Determine the (x, y) coordinate at the center of the cell enclosing the given text.  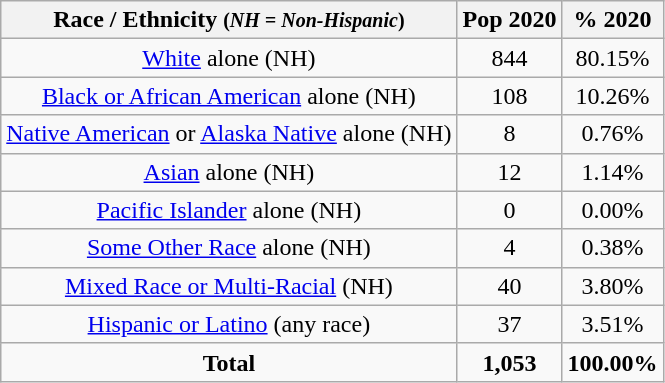
8 (510, 134)
% 2020 (612, 20)
Asian alone (NH) (229, 172)
Hispanic or Latino (any race) (229, 324)
1,053 (510, 362)
108 (510, 96)
3.80% (612, 286)
844 (510, 58)
80.15% (612, 58)
Race / Ethnicity (NH = Non-Hispanic) (229, 20)
0.00% (612, 210)
0 (510, 210)
Black or African American alone (NH) (229, 96)
100.00% (612, 362)
3.51% (612, 324)
Mixed Race or Multi-Racial (NH) (229, 286)
Total (229, 362)
1.14% (612, 172)
White alone (NH) (229, 58)
0.76% (612, 134)
0.38% (612, 248)
4 (510, 248)
Pop 2020 (510, 20)
40 (510, 286)
10.26% (612, 96)
Pacific Islander alone (NH) (229, 210)
Native American or Alaska Native alone (NH) (229, 134)
37 (510, 324)
Some Other Race alone (NH) (229, 248)
12 (510, 172)
